Output the (X, Y) coordinate of the center of the cell containing the given text.  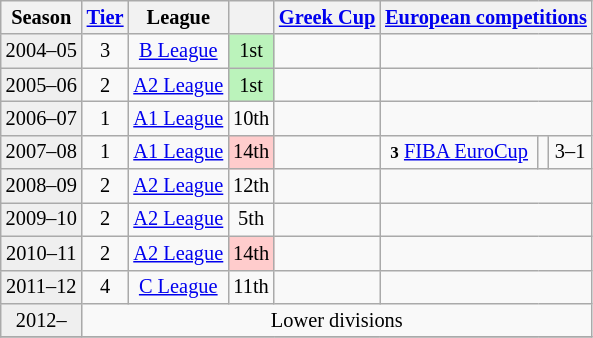
11th (251, 287)
Greek Cup (327, 17)
3 FIBA EuroCup (459, 152)
2006–07 (42, 118)
10th (251, 118)
12th (251, 186)
B League (178, 51)
Lower divisions (337, 320)
2010–11 (42, 253)
4 (106, 287)
Season (42, 17)
Tier (106, 17)
2011–12 (42, 287)
3 (106, 51)
2005–06 (42, 85)
2007–08 (42, 152)
European competitions (486, 17)
2004–05 (42, 51)
3–1 (570, 152)
2012– (42, 320)
2009–10 (42, 219)
League (178, 17)
2008–09 (42, 186)
5th (251, 219)
C League (178, 287)
